Return [X, Y] of the center of cell containing provided text 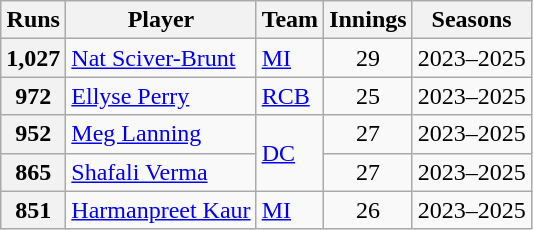
Harmanpreet Kaur [161, 210]
851 [34, 210]
Nat Sciver-Brunt [161, 58]
1,027 [34, 58]
Seasons [472, 20]
RCB [290, 96]
Runs [34, 20]
Shafali Verma [161, 172]
29 [368, 58]
972 [34, 96]
Player [161, 20]
Ellyse Perry [161, 96]
865 [34, 172]
952 [34, 134]
Meg Lanning [161, 134]
DC [290, 153]
Innings [368, 20]
Team [290, 20]
25 [368, 96]
26 [368, 210]
